Scan for the cell matching the given text and deliver its (x, y) coordinate at center. 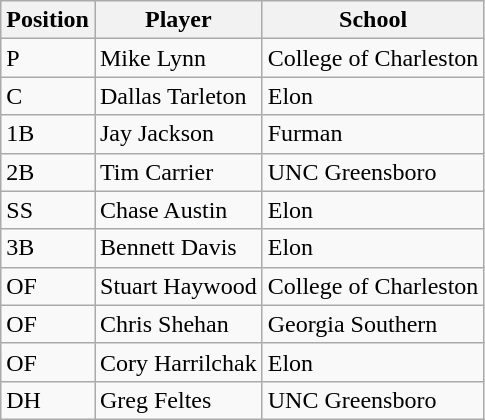
Tim Carrier (178, 172)
Player (178, 20)
SS (48, 210)
Dallas Tarleton (178, 96)
Greg Feltes (178, 400)
1B (48, 134)
3B (48, 248)
Bennett Davis (178, 248)
Jay Jackson (178, 134)
Cory Harrilchak (178, 362)
C (48, 96)
Position (48, 20)
Chase Austin (178, 210)
2B (48, 172)
Furman (373, 134)
Stuart Haywood (178, 286)
DH (48, 400)
School (373, 20)
Chris Shehan (178, 324)
P (48, 58)
Georgia Southern (373, 324)
Mike Lynn (178, 58)
